Search for the cell housing the specified text and yield its [x, y] center coordinate. 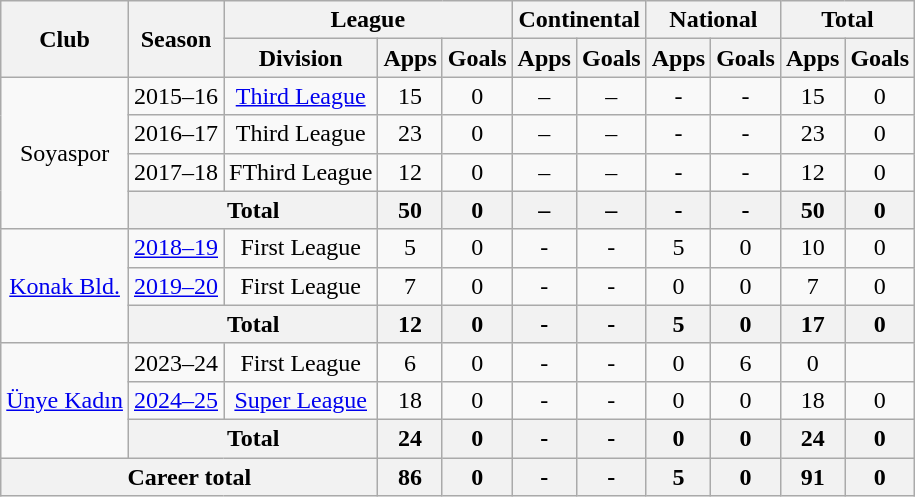
2019–20 [176, 286]
2018–19 [176, 248]
Continental [579, 20]
National [713, 20]
91 [812, 477]
Season [176, 39]
Ünye Kadın [65, 400]
10 [812, 248]
Career total [190, 477]
86 [410, 477]
2023–24 [176, 362]
2024–25 [176, 400]
FThird League [301, 172]
Division [301, 58]
2017–18 [176, 172]
League [368, 20]
Soyaspor [65, 153]
2016–17 [176, 134]
Club [65, 39]
Konak Bld. [65, 286]
17 [812, 324]
2015–16 [176, 96]
Super League [301, 400]
